Determine the [X, Y] coordinate at the center of the cell enclosing the given text.  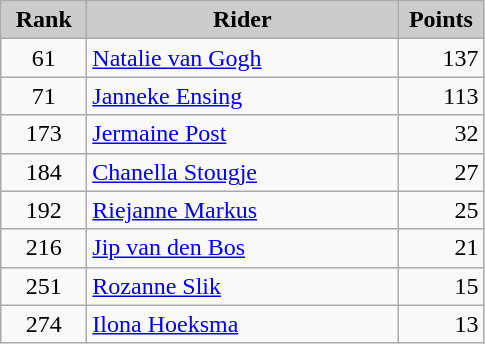
184 [44, 172]
216 [44, 248]
21 [441, 248]
192 [44, 210]
137 [441, 58]
251 [44, 286]
173 [44, 134]
27 [441, 172]
274 [44, 324]
Ilona Hoeksma [242, 324]
Natalie van Gogh [242, 58]
61 [44, 58]
Points [441, 20]
113 [441, 96]
Rozanne Slik [242, 286]
Rank [44, 20]
71 [44, 96]
32 [441, 134]
Riejanne Markus [242, 210]
25 [441, 210]
Jermaine Post [242, 134]
Chanella Stougje [242, 172]
Jip van den Bos [242, 248]
13 [441, 324]
Janneke Ensing [242, 96]
15 [441, 286]
Rider [242, 20]
